Extract the [x, y] coordinate from the center of the cell holding the provided text.  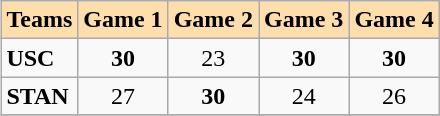
23 [213, 58]
27 [123, 96]
Teams [40, 20]
USC [40, 58]
Game 2 [213, 20]
Game 1 [123, 20]
Game 3 [303, 20]
26 [394, 96]
STAN [40, 96]
Game 4 [394, 20]
24 [303, 96]
